Search for the cell housing the specified text and yield its (x, y) center coordinate. 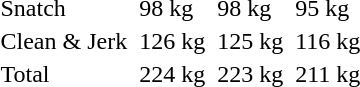
125 kg (250, 41)
126 kg (172, 41)
